Search for the cell housing the specified text and yield its (x, y) center coordinate. 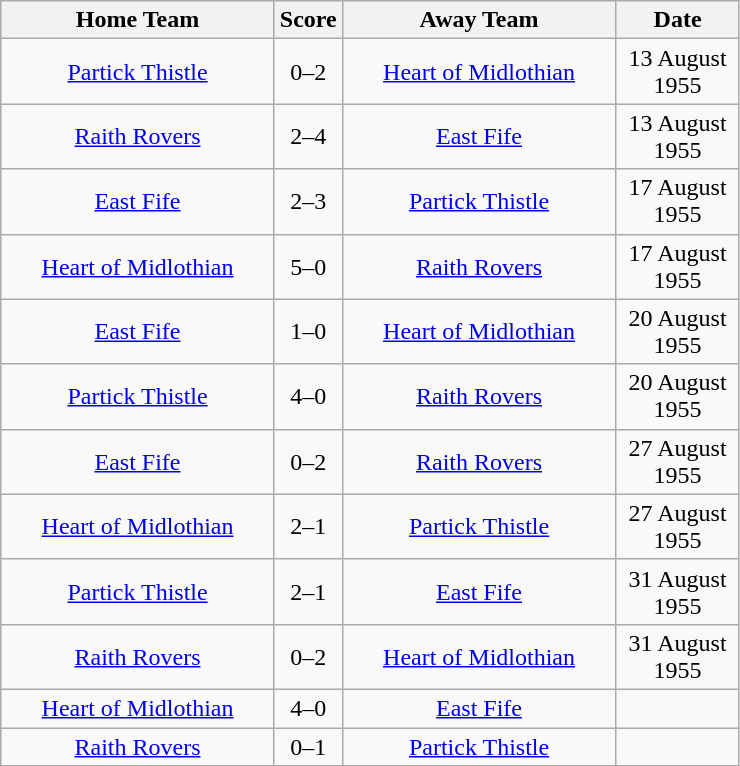
1–0 (308, 332)
0–1 (308, 747)
Away Team (479, 20)
2–4 (308, 136)
2–3 (308, 202)
Date (678, 20)
5–0 (308, 266)
Score (308, 20)
Home Team (138, 20)
